For the text-containing cell, return its midpoint in (x, y) coordinate format. 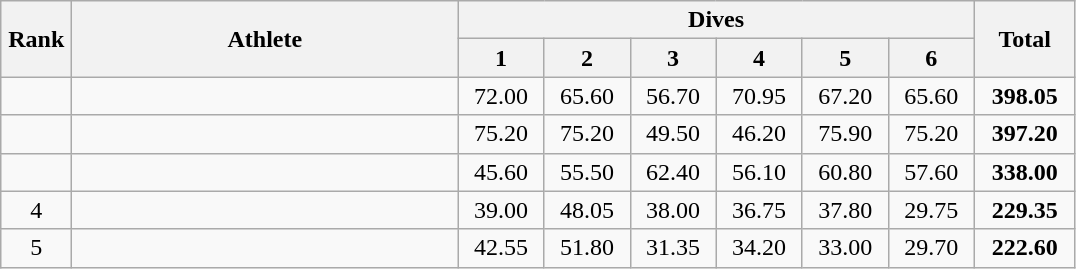
60.80 (845, 172)
31.35 (673, 248)
1 (501, 58)
46.20 (759, 134)
70.95 (759, 96)
397.20 (1024, 134)
72.00 (501, 96)
338.00 (1024, 172)
Dives (716, 20)
38.00 (673, 210)
33.00 (845, 248)
37.80 (845, 210)
29.75 (931, 210)
2 (587, 58)
49.50 (673, 134)
229.35 (1024, 210)
29.70 (931, 248)
36.75 (759, 210)
42.55 (501, 248)
56.10 (759, 172)
56.70 (673, 96)
57.60 (931, 172)
Total (1024, 39)
45.60 (501, 172)
67.20 (845, 96)
62.40 (673, 172)
34.20 (759, 248)
Athlete (265, 39)
Rank (36, 39)
6 (931, 58)
55.50 (587, 172)
75.90 (845, 134)
51.80 (587, 248)
398.05 (1024, 96)
39.00 (501, 210)
222.60 (1024, 248)
3 (673, 58)
48.05 (587, 210)
